From the cell containing the given text, extract its center point as (x, y) coordinate. 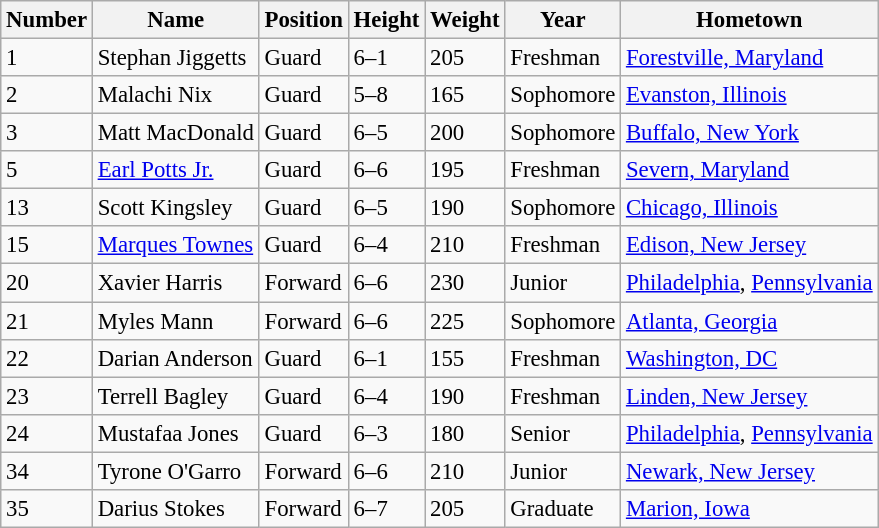
15 (47, 245)
Darian Anderson (176, 358)
225 (465, 321)
Weight (465, 20)
5 (47, 170)
Atlanta, Georgia (750, 321)
13 (47, 208)
Graduate (563, 509)
2 (47, 95)
Number (47, 20)
Earl Potts Jr. (176, 170)
Malachi Nix (176, 95)
21 (47, 321)
Forestville, Maryland (750, 58)
3 (47, 133)
165 (465, 95)
1 (47, 58)
Marques Townes (176, 245)
Newark, New Jersey (750, 471)
Severn, Maryland (750, 170)
22 (47, 358)
Name (176, 20)
Marion, Iowa (750, 509)
6–7 (386, 509)
Position (304, 20)
Darius Stokes (176, 509)
Stephan Jiggetts (176, 58)
Washington, DC (750, 358)
34 (47, 471)
Buffalo, New York (750, 133)
Year (563, 20)
23 (47, 396)
155 (465, 358)
20 (47, 283)
Edison, New Jersey (750, 245)
Hometown (750, 20)
Scott Kingsley (176, 208)
6–3 (386, 433)
Senior (563, 433)
Tyrone O'Garro (176, 471)
Linden, New Jersey (750, 396)
35 (47, 509)
Myles Mann (176, 321)
Evanston, Illinois (750, 95)
Xavier Harris (176, 283)
Chicago, Illinois (750, 208)
200 (465, 133)
Mustafaa Jones (176, 433)
195 (465, 170)
Terrell Bagley (176, 396)
230 (465, 283)
Matt MacDonald (176, 133)
180 (465, 433)
24 (47, 433)
5–8 (386, 95)
Height (386, 20)
